Search for the cell housing the specified text and yield its (x, y) center coordinate. 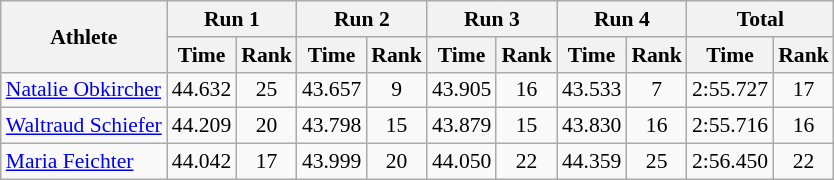
Natalie Obkircher (84, 90)
43.798 (332, 126)
7 (656, 90)
44.632 (202, 90)
Athlete (84, 36)
Maria Feichter (84, 162)
2:55.716 (730, 126)
44.050 (462, 162)
43.999 (332, 162)
43.657 (332, 90)
Run 1 (232, 19)
2:55.727 (730, 90)
43.830 (592, 126)
9 (396, 90)
Run 2 (362, 19)
44.359 (592, 162)
43.533 (592, 90)
43.905 (462, 90)
44.209 (202, 126)
2:56.450 (730, 162)
Total (760, 19)
43.879 (462, 126)
Run 4 (622, 19)
Waltraud Schiefer (84, 126)
Run 3 (492, 19)
44.042 (202, 162)
